Detect which cell encompasses the target text, then output its (X, Y) center coordinate. 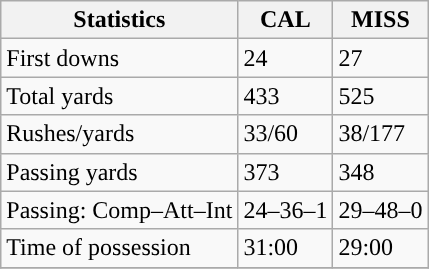
525 (380, 96)
Passing yards (120, 172)
373 (286, 172)
24 (286, 58)
29–48–0 (380, 210)
24–36–1 (286, 210)
Total yards (120, 96)
Passing: Comp–Att–Int (120, 210)
29:00 (380, 248)
Rushes/yards (120, 134)
38/177 (380, 134)
MISS (380, 20)
33/60 (286, 134)
433 (286, 96)
27 (380, 58)
CAL (286, 20)
31:00 (286, 248)
Time of possession (120, 248)
Statistics (120, 20)
First downs (120, 58)
348 (380, 172)
